For the text-containing cell, return its midpoint in [x, y] coordinate format. 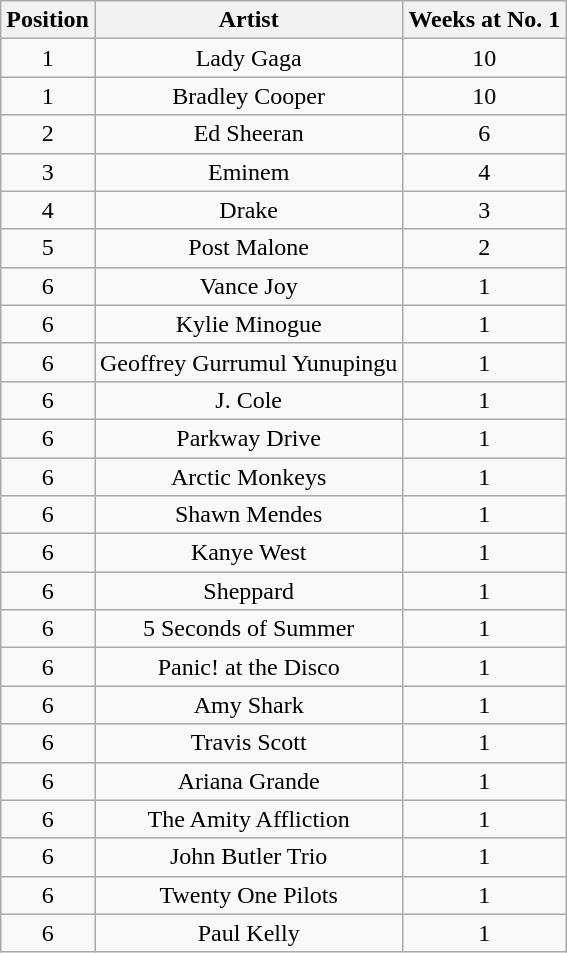
Shawn Mendes [248, 515]
Kylie Minogue [248, 324]
John Butler Trio [248, 857]
Post Malone [248, 248]
5 Seconds of Summer [248, 629]
Drake [248, 210]
Parkway Drive [248, 438]
Amy Shark [248, 705]
Lady Gaga [248, 58]
Eminem [248, 172]
The Amity Affliction [248, 819]
Sheppard [248, 591]
Travis Scott [248, 743]
Kanye West [248, 553]
Artist [248, 20]
Ariana Grande [248, 781]
Ed Sheeran [248, 134]
Weeks at No. 1 [484, 20]
Panic! at the Disco [248, 667]
Arctic Monkeys [248, 477]
5 [48, 248]
Bradley Cooper [248, 96]
Geoffrey Gurrumul Yunupingu [248, 362]
J. Cole [248, 400]
Position [48, 20]
Paul Kelly [248, 933]
Vance Joy [248, 286]
Twenty One Pilots [248, 895]
